Extract the [X, Y] coordinate from the center of the cell holding the provided text.  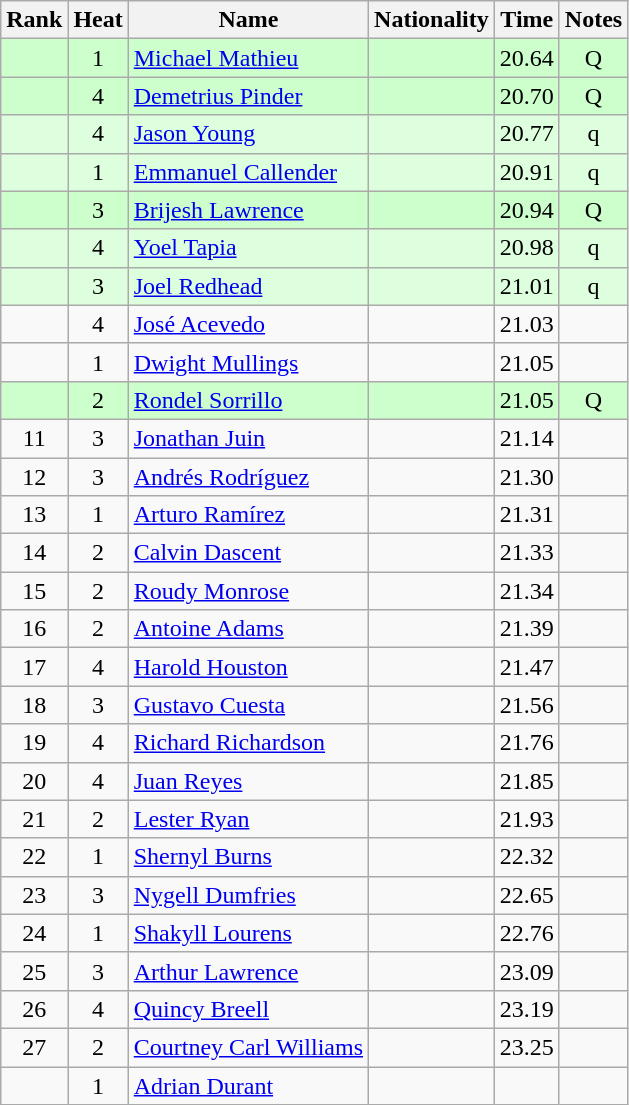
Notes [593, 20]
18 [34, 705]
21.30 [526, 477]
14 [34, 553]
Nygell Dumfries [248, 895]
Harold Houston [248, 667]
Roudy Monrose [248, 591]
23.25 [526, 1047]
22 [34, 857]
20 [34, 781]
21.39 [526, 629]
Joel Redhead [248, 286]
23.09 [526, 971]
22.76 [526, 933]
21.34 [526, 591]
21.76 [526, 743]
22.65 [526, 895]
Richard Richardson [248, 743]
Andrés Rodríguez [248, 477]
Shakyll Lourens [248, 933]
21.03 [526, 324]
22.32 [526, 857]
20.94 [526, 210]
27 [34, 1047]
José Acevedo [248, 324]
Name [248, 20]
Michael Mathieu [248, 58]
21.33 [526, 553]
21.56 [526, 705]
13 [34, 515]
24 [34, 933]
Antoine Adams [248, 629]
Yoel Tapia [248, 248]
Jonathan Juin [248, 438]
Heat [98, 20]
21.93 [526, 819]
20.77 [526, 134]
Rondel Sorrillo [248, 400]
Nationality [432, 20]
19 [34, 743]
Gustavo Cuesta [248, 705]
17 [34, 667]
21.01 [526, 286]
Rank [34, 20]
20.98 [526, 248]
21.14 [526, 438]
Courtney Carl Williams [248, 1047]
Calvin Dascent [248, 553]
Juan Reyes [248, 781]
Lester Ryan [248, 819]
26 [34, 1009]
23 [34, 895]
Arthur Lawrence [248, 971]
20.64 [526, 58]
21.47 [526, 667]
20.91 [526, 172]
Shernyl Burns [248, 857]
Demetrius Pinder [248, 96]
23.19 [526, 1009]
Jason Young [248, 134]
Time [526, 20]
Dwight Mullings [248, 362]
20.70 [526, 96]
15 [34, 591]
Arturo Ramírez [248, 515]
21 [34, 819]
Emmanuel Callender [248, 172]
21.31 [526, 515]
16 [34, 629]
Brijesh Lawrence [248, 210]
12 [34, 477]
Adrian Durant [248, 1085]
Quincy Breell [248, 1009]
21.85 [526, 781]
11 [34, 438]
25 [34, 971]
